From the cell containing the given text, extract its center point as [x, y] coordinate. 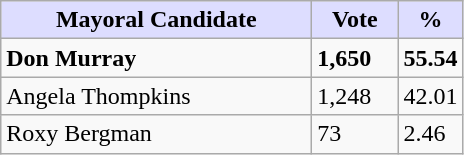
2.46 [430, 134]
Roxy Bergman [156, 134]
Angela Thompkins [156, 96]
55.54 [430, 58]
% [430, 20]
73 [355, 134]
Vote [355, 20]
Don Murray [156, 58]
Mayoral Candidate [156, 20]
1,650 [355, 58]
1,248 [355, 96]
42.01 [430, 96]
